Return the [X, Y] coordinate for the center point of the cell that contains the specified text.  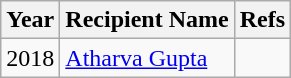
2018 [30, 58]
Atharva Gupta [147, 58]
Refs [262, 20]
Recipient Name [147, 20]
Year [30, 20]
